Determine the (x, y) coordinate at the center of the cell enclosing the given text.  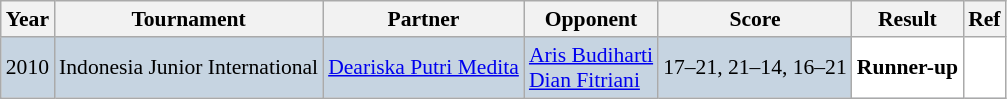
Tournament (188, 19)
Deariska Putri Medita (424, 68)
Runner-up (908, 68)
Partner (424, 19)
Result (908, 19)
Indonesia Junior International (188, 68)
Ref (984, 19)
Aris Budiharti Dian Fitriani (591, 68)
Opponent (591, 19)
Score (755, 19)
17–21, 21–14, 16–21 (755, 68)
Year (28, 19)
2010 (28, 68)
